Output the [X, Y] coordinate of the center of the cell containing the given text.  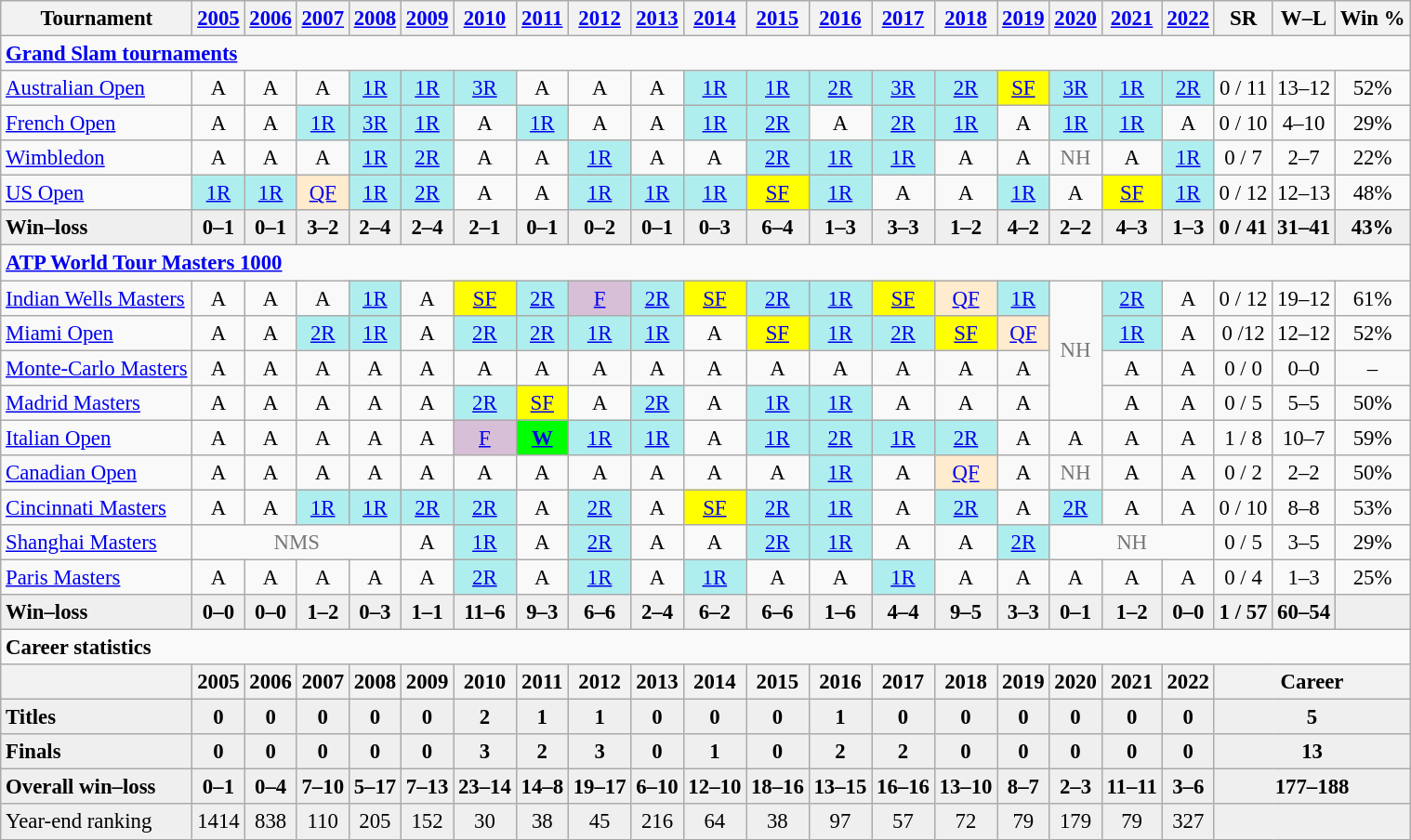
110 [323, 822]
SR [1244, 19]
5 [1312, 717]
0 / 11 [1244, 88]
2–1 [485, 228]
4–3 [1132, 228]
19–17 [600, 787]
216 [657, 822]
ATP World Tour Masters 1000 [705, 263]
45 [600, 822]
31–41 [1304, 228]
9–3 [542, 612]
Italian Open [97, 438]
23–14 [485, 787]
4–4 [903, 612]
152 [427, 822]
Tournament [97, 19]
3–5 [1304, 543]
327 [1188, 822]
3–6 [1188, 787]
2–7 [1304, 158]
Monte-Carlo Masters [97, 368]
1–1 [427, 612]
Cincinnati Masters [97, 507]
Career [1312, 682]
Titles [97, 717]
0–4 [270, 787]
1–6 [840, 612]
0 / 2 [1244, 473]
7–13 [427, 787]
Win % [1372, 19]
838 [270, 822]
Miami Open [97, 333]
4–10 [1304, 124]
13–15 [840, 787]
64 [715, 822]
12–13 [1304, 193]
13 [1312, 752]
0–2 [600, 228]
2–3 [1075, 787]
10–7 [1304, 438]
19–12 [1304, 298]
57 [903, 822]
Canadian Open [97, 473]
11–11 [1132, 787]
8–8 [1304, 507]
Career statistics [705, 648]
1 / 8 [1244, 438]
7–10 [323, 787]
30 [485, 822]
72 [966, 822]
Australian Open [97, 88]
Indian Wells Masters [97, 298]
– [1372, 368]
5–5 [1304, 402]
18–16 [778, 787]
1414 [218, 822]
14–8 [542, 787]
177–188 [1312, 787]
Grand Slam tournaments [705, 54]
3–2 [323, 228]
6–4 [778, 228]
12–12 [1304, 333]
6–10 [657, 787]
Paris Masters [97, 577]
0 / 41 [1244, 228]
60–54 [1304, 612]
Shanghai Masters [97, 543]
NMS [297, 543]
French Open [97, 124]
22% [1372, 158]
59% [1372, 438]
5–17 [375, 787]
13–12 [1304, 88]
W [542, 438]
1 / 57 [1244, 612]
0 / 0 [1244, 368]
53% [1372, 507]
61% [1372, 298]
Finals [97, 752]
43% [1372, 228]
13–10 [966, 787]
Overall win–loss [97, 787]
179 [1075, 822]
Wimbledon [97, 158]
8–7 [1023, 787]
6–2 [715, 612]
25% [1372, 577]
11–6 [485, 612]
0 / 4 [1244, 577]
205 [375, 822]
16–16 [903, 787]
12–10 [715, 787]
Year-end ranking [97, 822]
97 [840, 822]
0 /12 [1244, 333]
48% [1372, 193]
9–5 [966, 612]
Madrid Masters [97, 402]
4–2 [1023, 228]
W–L [1304, 19]
US Open [97, 193]
0 / 7 [1244, 158]
